Determine the (x, y) coordinate at the center of the cell enclosing the given text.  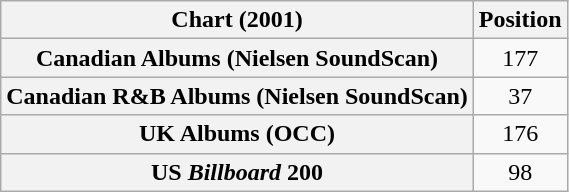
Canadian Albums (Nielsen SoundScan) (238, 58)
98 (520, 172)
Position (520, 20)
177 (520, 58)
176 (520, 134)
US Billboard 200 (238, 172)
37 (520, 96)
Canadian R&B Albums (Nielsen SoundScan) (238, 96)
Chart (2001) (238, 20)
UK Albums (OCC) (238, 134)
